Find where the given text appears and provide that cell's center as (X, Y) coordinate. 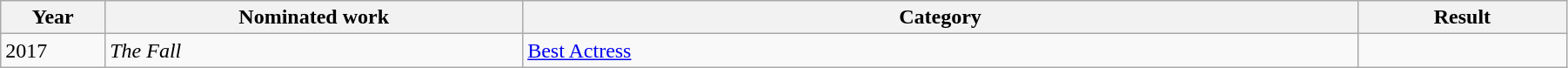
Year (53, 17)
Result (1462, 17)
Best Actress (941, 51)
Category (941, 17)
2017 (53, 51)
The Fall (314, 51)
Nominated work (314, 17)
